Return (x, y) of the center of cell containing provided text 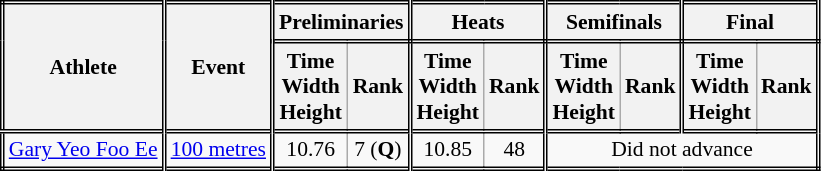
100 metres (218, 150)
Did not advance (682, 150)
10.76 (310, 150)
Semifinals (614, 22)
10.85 (447, 150)
Event (218, 67)
Athlete (83, 67)
Final (750, 22)
Heats (478, 22)
48 (515, 150)
Preliminaries (342, 22)
7 (Q) (378, 150)
Gary Yeo Foo Ee (83, 150)
